From the cell containing the given text, extract its center point as [x, y] coordinate. 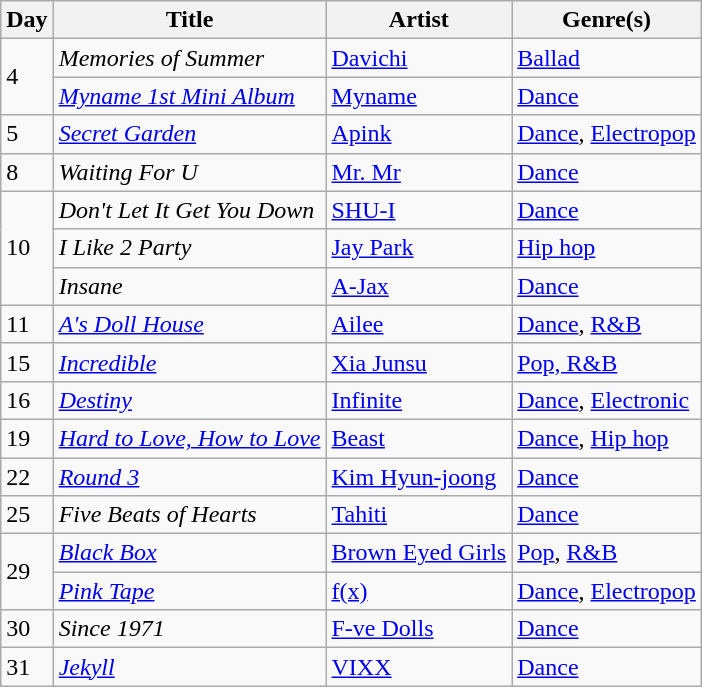
Waiting For U [190, 172]
10 [27, 248]
Genre(s) [607, 20]
Hip hop [607, 248]
Ballad [607, 58]
25 [27, 515]
Title [190, 20]
Mr. Mr [419, 172]
Infinite [419, 400]
Artist [419, 20]
Apink [419, 134]
22 [27, 477]
Hard to Love, How to Love [190, 438]
19 [27, 438]
Brown Eyed Girls [419, 553]
A's Doll House [190, 324]
4 [27, 77]
5 [27, 134]
Secret Garden [190, 134]
Dance, Hip hop [607, 438]
Incredible [190, 362]
A-Jax [419, 286]
Round 3 [190, 477]
30 [27, 629]
Myname [419, 96]
16 [27, 400]
Dance, Electronic [607, 400]
Insane [190, 286]
SHU-I [419, 210]
Destiny [190, 400]
Don't Let It Get You Down [190, 210]
Memories of Summer [190, 58]
Since 1971 [190, 629]
Jekyll [190, 667]
Xia Junsu [419, 362]
Kim Hyun-joong [419, 477]
31 [27, 667]
f(x) [419, 591]
Five Beats of Hearts [190, 515]
11 [27, 324]
Davichi [419, 58]
Ailee [419, 324]
Myname 1st Mini Album [190, 96]
Beast [419, 438]
29 [27, 572]
F-ve Dolls [419, 629]
Pink Tape [190, 591]
8 [27, 172]
Dance, R&B [607, 324]
Jay Park [419, 248]
15 [27, 362]
I Like 2 Party [190, 248]
VIXX [419, 667]
Black Box [190, 553]
Tahiti [419, 515]
Day [27, 20]
